Pinpoint the cell where the given text exists, returning its [X, Y] midpoint coordinate. 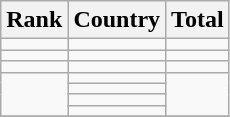
Country [117, 20]
Rank [34, 20]
Total [198, 20]
